Output the [X, Y] coordinate of the center of the cell containing the given text.  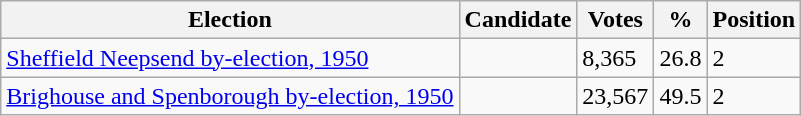
8,365 [616, 58]
23,567 [616, 96]
Sheffield Neepsend by-election, 1950 [230, 58]
Brighouse and Spenborough by-election, 1950 [230, 96]
Votes [616, 20]
Position [754, 20]
% [680, 20]
Candidate [518, 20]
49.5 [680, 96]
26.8 [680, 58]
Election [230, 20]
